Determine the (x, y) coordinate at the center of the cell enclosing the given text.  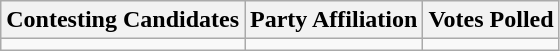
Contesting Candidates (123, 20)
Party Affiliation (334, 20)
Votes Polled (491, 20)
